Determine the [X, Y] coordinate at the center of the cell enclosing the given text.  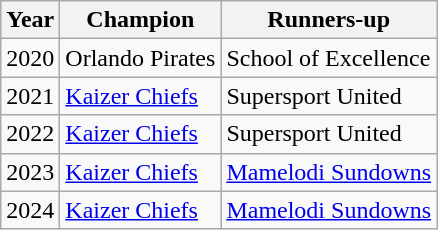
2024 [30, 210]
Champion [140, 20]
Orlando Pirates [140, 58]
2022 [30, 134]
School of Excellence [329, 58]
Runners-up [329, 20]
2021 [30, 96]
2020 [30, 58]
2023 [30, 172]
Year [30, 20]
